For the text-containing cell, return its midpoint in (X, Y) coordinate format. 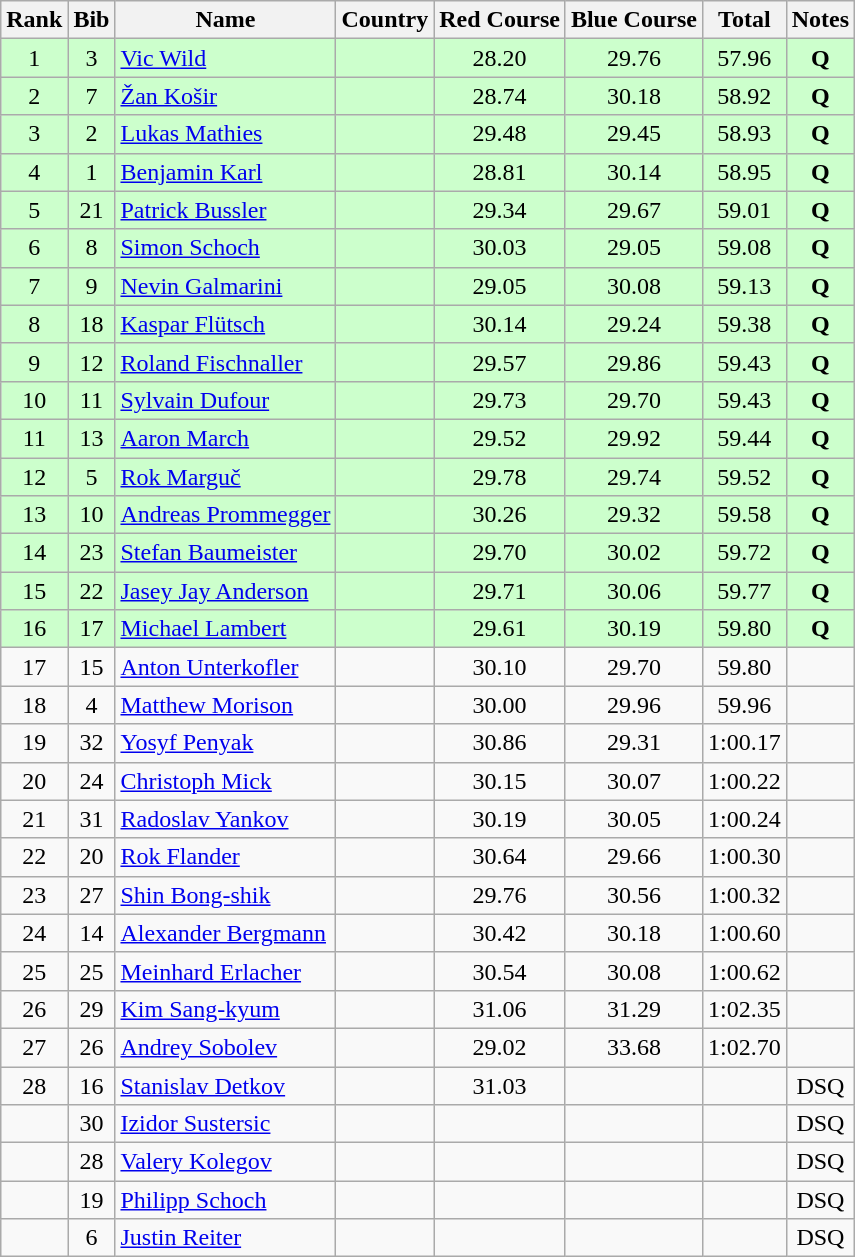
31 (92, 819)
Andreas Prommegger (226, 515)
Rok Flander (226, 857)
29.32 (634, 515)
31.06 (500, 1009)
30.05 (634, 819)
30.02 (634, 553)
59.77 (744, 591)
30.64 (500, 857)
59.44 (744, 438)
1:00.24 (744, 819)
Benjamin Karl (226, 172)
Blue Course (634, 20)
30.86 (500, 743)
29.45 (634, 134)
29.34 (500, 210)
Country (385, 20)
Rank (34, 20)
30.54 (500, 971)
59.08 (744, 248)
29.52 (500, 438)
59.13 (744, 286)
29.02 (500, 1047)
29.57 (500, 362)
29.66 (634, 857)
59.58 (744, 515)
28.20 (500, 58)
1:00.30 (744, 857)
28.81 (500, 172)
29.48 (500, 134)
58.92 (744, 96)
Stefan Baumeister (226, 553)
Philipp Schoch (226, 1200)
Radoslav Yankov (226, 819)
Kim Sang-kyum (226, 1009)
59.72 (744, 553)
30.15 (500, 781)
1:00.60 (744, 933)
30.10 (500, 667)
1:00.22 (744, 781)
Jasey Jay Anderson (226, 591)
Alexander Bergmann (226, 933)
28.74 (500, 96)
Roland Fischnaller (226, 362)
Andrey Sobolev (226, 1047)
Notes (820, 20)
29.24 (634, 324)
58.93 (744, 134)
30.07 (634, 781)
Lukas Mathies (226, 134)
Izidor Sustersic (226, 1124)
29.31 (634, 743)
Sylvain Dufour (226, 400)
Aaron March (226, 438)
Rok Marguč (226, 477)
29.78 (500, 477)
33.68 (634, 1047)
1:00.17 (744, 743)
30.06 (634, 591)
57.96 (744, 58)
Total (744, 20)
Stanislav Detkov (226, 1085)
Justin Reiter (226, 1238)
29.96 (634, 705)
32 (92, 743)
1:02.70 (744, 1047)
30.56 (634, 895)
Vic Wild (226, 58)
29.71 (500, 591)
Red Course (500, 20)
29.86 (634, 362)
29.61 (500, 629)
59.52 (744, 477)
30.03 (500, 248)
Valery Kolegov (226, 1162)
29.73 (500, 400)
Anton Unterkofler (226, 667)
58.95 (744, 172)
1:00.32 (744, 895)
Meinhard Erlacher (226, 971)
Michael Lambert (226, 629)
Bib (92, 20)
Shin Bong-shik (226, 895)
Matthew Morison (226, 705)
30 (92, 1124)
59.01 (744, 210)
31.29 (634, 1009)
29.92 (634, 438)
Nevin Galmarini (226, 286)
Simon Schoch (226, 248)
Kaspar Flütsch (226, 324)
59.96 (744, 705)
Yosyf Penyak (226, 743)
30.26 (500, 515)
Patrick Bussler (226, 210)
Name (226, 20)
30.00 (500, 705)
30.42 (500, 933)
31.03 (500, 1085)
29.74 (634, 477)
Žan Košir (226, 96)
Christoph Mick (226, 781)
1:00.62 (744, 971)
29 (92, 1009)
59.38 (744, 324)
1:02.35 (744, 1009)
29.67 (634, 210)
